From the cell containing the given text, extract its center point as [x, y] coordinate. 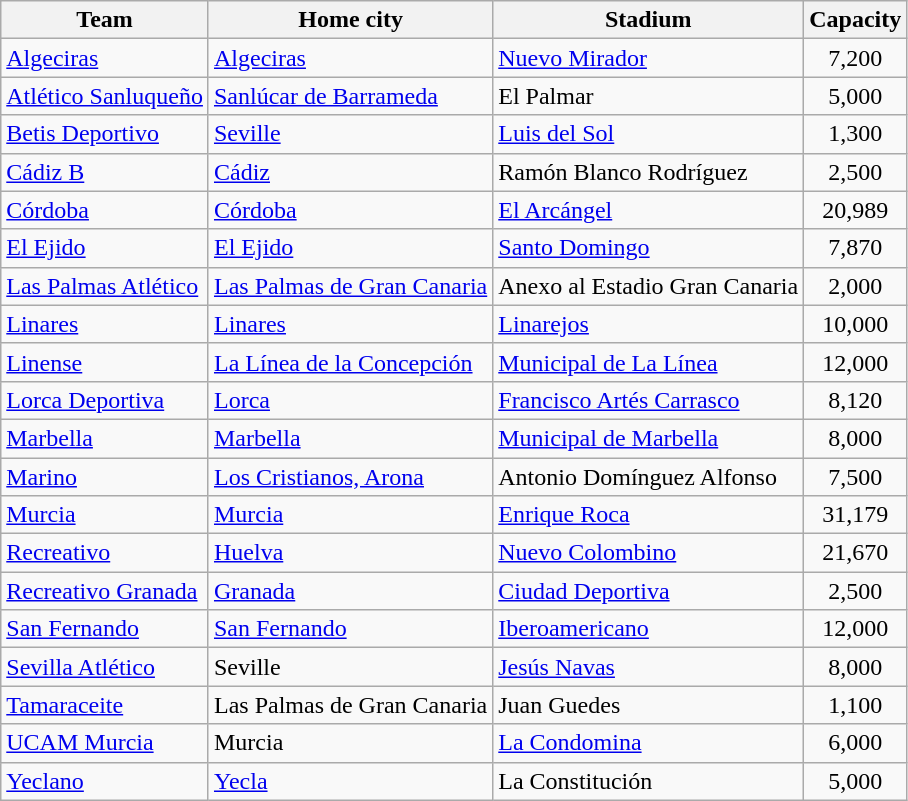
Lorca [350, 400]
Betis Deportivo [105, 134]
Ciudad Deportiva [648, 591]
Tamaraceite [105, 705]
Jesús Navas [648, 667]
Linarejos [648, 324]
Nuevo Mirador [648, 58]
Granada [350, 591]
El Palmar [648, 96]
Lorca Deportiva [105, 400]
2,000 [856, 286]
Nuevo Colombino [648, 553]
21,670 [856, 553]
Santo Domingo [648, 248]
Francisco Artés Carrasco [648, 400]
Yecla [350, 781]
La Línea de la Concepción [350, 362]
31,179 [856, 515]
Yeclano [105, 781]
7,870 [856, 248]
Capacity [856, 20]
Atlético Sanluqueño [105, 96]
Municipal de Marbella [648, 438]
La Constitución [648, 781]
Municipal de La Línea [648, 362]
Marino [105, 477]
Iberoamericano [648, 629]
8,120 [856, 400]
7,500 [856, 477]
Enrique Roca [648, 515]
Juan Guedes [648, 705]
20,989 [856, 210]
UCAM Murcia [105, 743]
Huelva [350, 553]
Sanlúcar de Barrameda [350, 96]
Sevilla Atlético [105, 667]
Stadium [648, 20]
Recreativo Granada [105, 591]
Los Cristianos, Arona [350, 477]
7,200 [856, 58]
Ramón Blanco Rodríguez [648, 172]
1,300 [856, 134]
Recreativo [105, 553]
6,000 [856, 743]
Home city [350, 20]
Las Palmas Atlético [105, 286]
Linense [105, 362]
1,100 [856, 705]
Cádiz B [105, 172]
Luis del Sol [648, 134]
Team [105, 20]
La Condomina [648, 743]
10,000 [856, 324]
Anexo al Estadio Gran Canaria [648, 286]
Antonio Domínguez Alfonso [648, 477]
Cádiz [350, 172]
El Arcángel [648, 210]
